For the text-containing cell, return its midpoint in (X, Y) coordinate format. 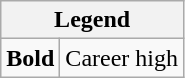
Career high (122, 58)
Bold (30, 58)
Legend (92, 20)
